Find where the given text appears and provide that cell's center as [x, y] coordinate. 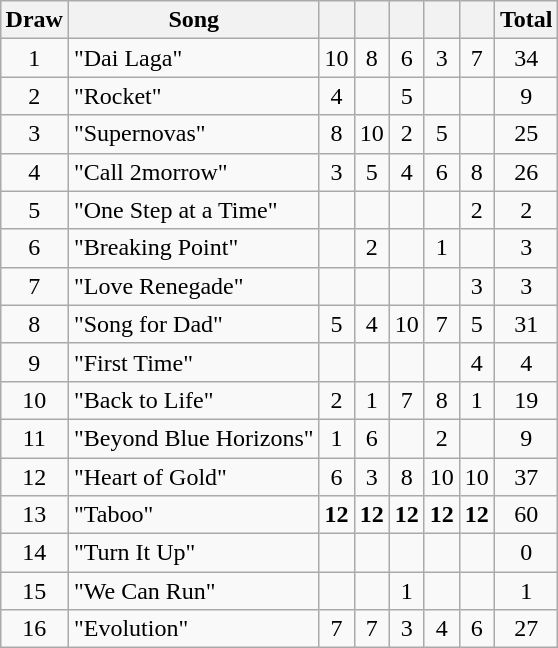
"Back to Life" [194, 400]
"One Step at a Time" [194, 210]
"Call 2morrow" [194, 172]
0 [526, 553]
13 [34, 515]
"Taboo" [194, 515]
"First Time" [194, 362]
14 [34, 553]
60 [526, 515]
Song [194, 20]
"Beyond Blue Horizons" [194, 438]
Draw [34, 20]
Total [526, 20]
31 [526, 324]
"Love Renegade" [194, 286]
"Rocket" [194, 96]
34 [526, 58]
37 [526, 477]
19 [526, 400]
"Heart of Gold" [194, 477]
"Turn It Up" [194, 553]
26 [526, 172]
27 [526, 629]
"Dai Laga" [194, 58]
15 [34, 591]
"We Can Run" [194, 591]
16 [34, 629]
"Evolution" [194, 629]
25 [526, 134]
"Supernovas" [194, 134]
"Song for Dad" [194, 324]
"Breaking Point" [194, 248]
11 [34, 438]
